Determine the [X, Y] coordinate at the center of the cell enclosing the given text.  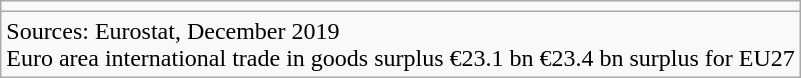
Sources: Eurostat, December 2019Euro area international trade in goods surplus €23.1 bn €23.4 bn surplus for EU27 [401, 44]
